Output the (X, Y) coordinate of the center of the cell containing the given text.  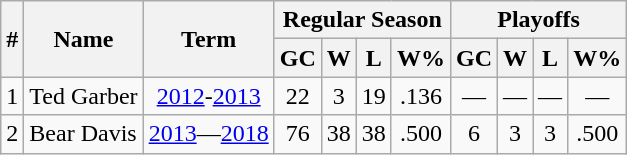
Bear Davis (84, 134)
.136 (420, 96)
Regular Season (362, 20)
Playoffs (538, 20)
Name (84, 39)
Ted Garber (84, 96)
22 (298, 96)
6 (474, 134)
2 (12, 134)
1 (12, 96)
Term (208, 39)
2013—2018 (208, 134)
19 (374, 96)
2012-2013 (208, 96)
76 (298, 134)
# (12, 39)
